Pinpoint the cell where the given text exists, returning its [X, Y] midpoint coordinate. 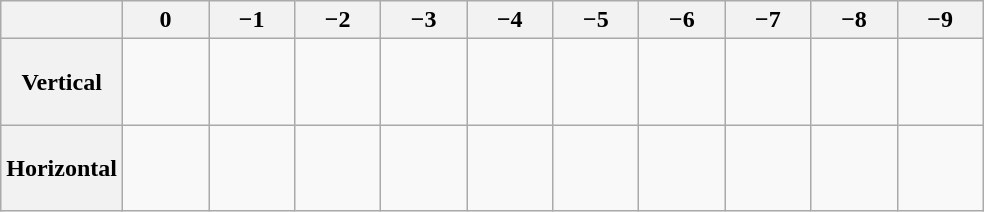
−5 [596, 20]
−7 [768, 20]
0 [165, 20]
−3 [424, 20]
−1 [252, 20]
−8 [854, 20]
Horizontal [62, 168]
−2 [338, 20]
−4 [510, 20]
Vertical [62, 82]
−6 [682, 20]
−9 [940, 20]
